Extract the (x, y) coordinate from the center of the cell holding the provided text.  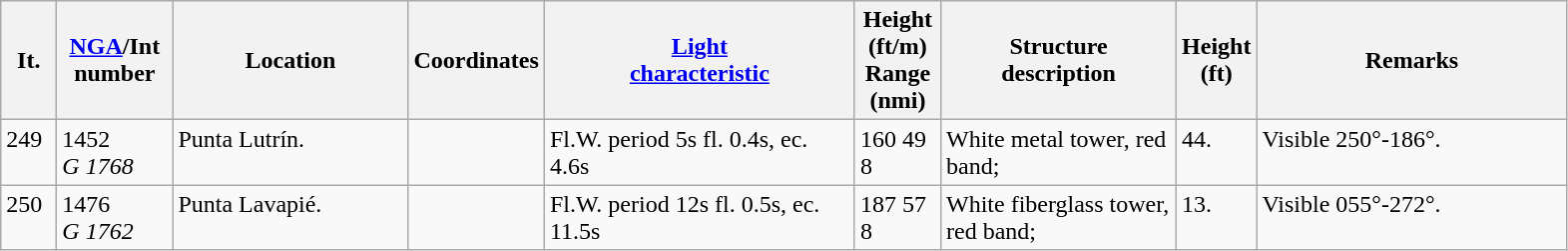
Punta Lutrín. (290, 152)
Fl.W. period 5s fl. 0.4s, ec. 4.6s (699, 152)
Punta Lavapié. (290, 218)
1476G 1762 (115, 218)
Remarks (1411, 60)
187 57 8 (897, 218)
Fl.W. period 12s fl. 0.5s, ec. 11.5s (699, 218)
NGA/Intnumber (115, 60)
Structuredescription (1058, 60)
44. (1217, 152)
1452G 1768 (115, 152)
Visible 250°-186°. (1411, 152)
249 (29, 152)
250 (29, 218)
It. (29, 60)
160 49 8 (897, 152)
Coordinates (476, 60)
Visible 055°-272°. (1411, 218)
White metal tower, red band; (1058, 152)
Height (ft/m)Range (nmi) (897, 60)
13. (1217, 218)
White fiberglass tower, red band; (1058, 218)
Height (ft) (1217, 60)
Lightcharacteristic (699, 60)
Location (290, 60)
